Return the (X, Y) coordinate for the center point of the cell that contains the specified text.  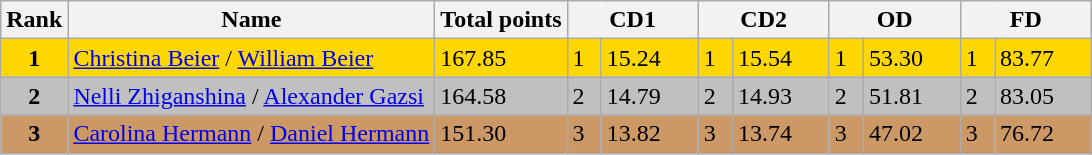
Name (252, 20)
CD1 (632, 20)
Rank (34, 20)
15.54 (780, 58)
Christina Beier / William Beier (252, 58)
83.05 (1044, 96)
14.79 (650, 96)
47.02 (912, 134)
CD2 (764, 20)
167.85 (501, 58)
Nelli Zhiganshina / Alexander Gazsi (252, 96)
164.58 (501, 96)
76.72 (1044, 134)
83.77 (1044, 58)
15.24 (650, 58)
13.74 (780, 134)
14.93 (780, 96)
FD (1026, 20)
53.30 (912, 58)
Carolina Hermann / Daniel Hermann (252, 134)
51.81 (912, 96)
13.82 (650, 134)
151.30 (501, 134)
Total points (501, 20)
OD (894, 20)
